Output the [x, y] coordinate of the center of the cell containing the given text.  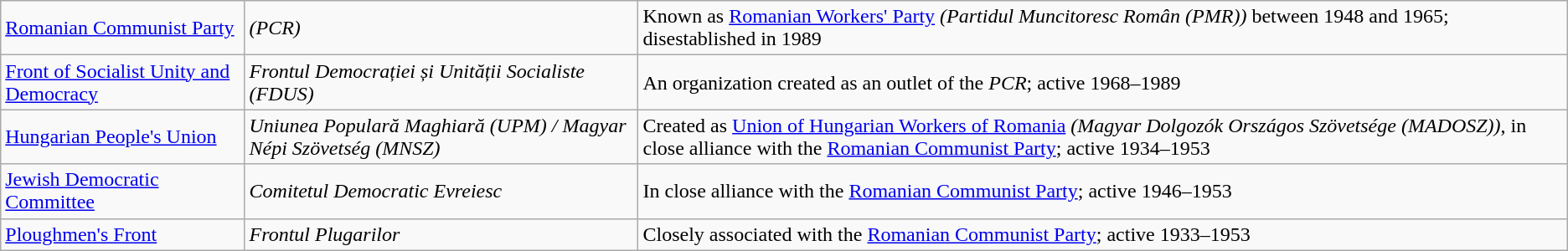
Closely associated with the Romanian Communist Party; active 1933–1953 [1102, 234]
An organization created as an outlet of the PCR; active 1968–1989 [1102, 82]
Jewish Democratic Committee [122, 191]
(PCR) [441, 28]
Frontul Democrației și Unității Socialiste (FDUS) [441, 82]
Ploughmen's Front [122, 234]
Romanian Communist Party [122, 28]
Comitetul Democratic Evreiesc [441, 191]
Uniunea Populară Maghiară (UPM) / Magyar Népi Szövetség (MNSZ) [441, 137]
Front of Socialist Unity and Democracy [122, 82]
In close alliance with the Romanian Communist Party; active 1946–1953 [1102, 191]
Hungarian People's Union [122, 137]
Known as Romanian Workers' Party (Partidul Muncitoresc Român (PMR)) between 1948 and 1965; disestablished in 1989 [1102, 28]
Frontul Plugarilor [441, 234]
